For the text-containing cell, return its midpoint in [x, y] coordinate format. 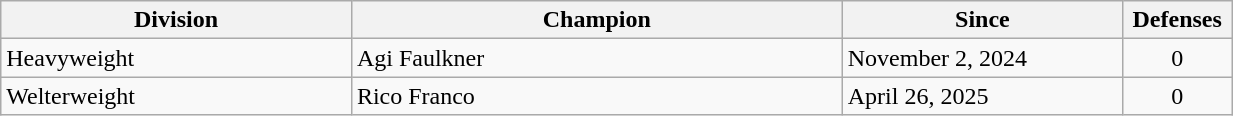
April 26, 2025 [982, 96]
Welterweight [176, 96]
Agi Faulkner [596, 58]
Champion [596, 20]
Rico Franco [596, 96]
November 2, 2024 [982, 58]
Heavyweight [176, 58]
Since [982, 20]
Defenses [1178, 20]
Division [176, 20]
